Extract the (X, Y) coordinate from the center of the cell holding the provided text.  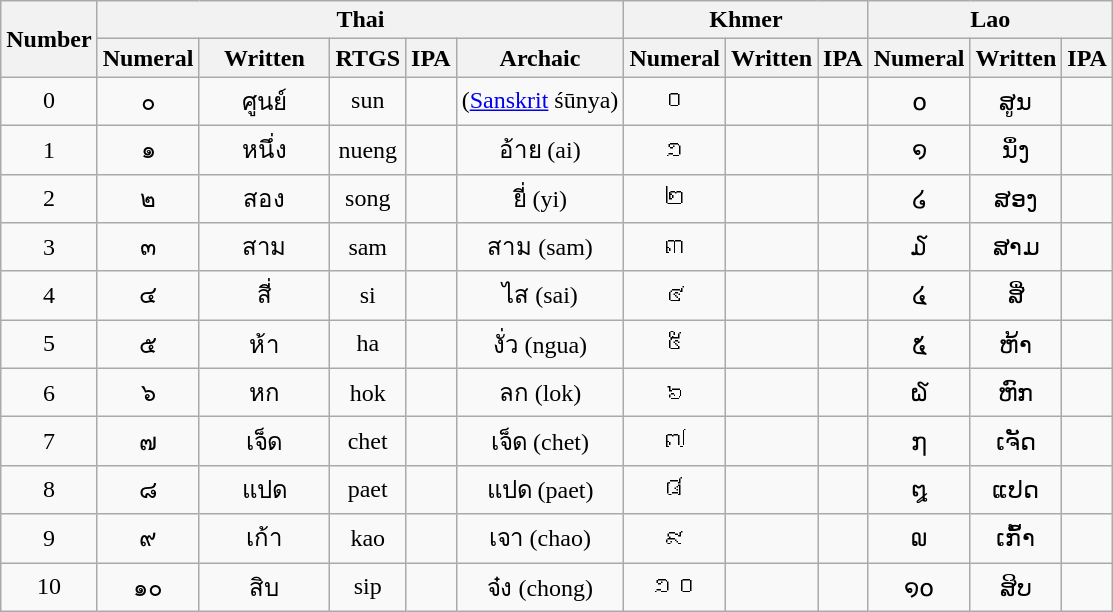
เก้า (264, 538)
ສິບ (1016, 586)
10 (49, 586)
สาม (sam) (540, 248)
៨ (675, 490)
໐ (919, 102)
๑๐ (148, 586)
6 (49, 392)
១០ (675, 586)
๕ (148, 344)
หนึ่ง (264, 150)
໘ (919, 490)
chet (368, 442)
9 (49, 538)
สอง (264, 198)
៥ (675, 344)
៦ (675, 392)
ลก (lok) (540, 392)
ສີ່ (1016, 296)
(Sanskrit śūnya) (540, 102)
໕ (919, 344)
sun (368, 102)
Khmer (746, 20)
៩ (675, 538)
song (368, 198)
๘ (148, 490)
๗ (148, 442)
แปด (paet) (540, 490)
ສອງ (1016, 198)
໒ (919, 198)
งั่ว (ngua) (540, 344)
ສາມ (1016, 248)
ເກົ້າ (1016, 538)
១ (675, 150)
3 (49, 248)
เจา (chao) (540, 538)
໑໐ (919, 586)
๒ (148, 198)
ເຈັດ (1016, 442)
สิบ (264, 586)
RTGS (368, 58)
หก (264, 392)
0 (49, 102)
๖ (148, 392)
๓ (148, 248)
2 (49, 198)
ນຶ່ງ (1016, 150)
ສູນ (1016, 102)
Thai (360, 20)
เจ็ด (264, 442)
sam (368, 248)
kao (368, 538)
ແປດ (1016, 490)
1 (49, 150)
໔ (919, 296)
อ้าย (ai) (540, 150)
แปด (264, 490)
ไส (sai) (540, 296)
Archaic (540, 58)
สี่ (264, 296)
០ (675, 102)
8 (49, 490)
໗ (919, 442)
๐ (148, 102)
Lao (990, 20)
៣ (675, 248)
paet (368, 490)
ยี่ (yi) (540, 198)
២ (675, 198)
5 (49, 344)
sip (368, 586)
ha (368, 344)
໓ (919, 248)
๔ (148, 296)
4 (49, 296)
๑ (148, 150)
៧ (675, 442)
໙ (919, 538)
ຫົກ (1016, 392)
๙ (148, 538)
7 (49, 442)
ศูนย์ (264, 102)
จ๋ง (chong) (540, 586)
໖ (919, 392)
สาม (264, 248)
໑ (919, 150)
nueng (368, 150)
ຫ້າ (1016, 344)
hok (368, 392)
si (368, 296)
៤ (675, 296)
เจ็ด (chet) (540, 442)
ห้า (264, 344)
Number (49, 39)
